Capture the cell that displays the provided text and extract its (x, y) central coordinate. 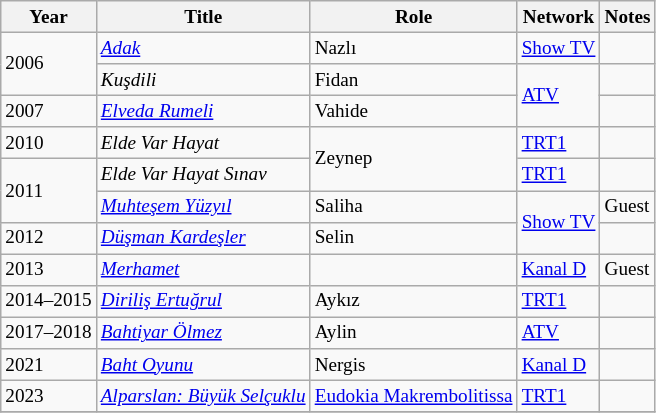
Zeynep (414, 158)
Nergis (414, 365)
Alparslan: Büyük Selçuklu (203, 396)
2014–2015 (49, 301)
Year (49, 17)
Bahtiyar Ölmez (203, 333)
2007 (49, 111)
Diriliş Ertuğrul (203, 301)
2012 (49, 238)
Düşman Kardeşler (203, 238)
Muhteşem Yüzyıl (203, 206)
Saliha (414, 206)
Nazlı (414, 48)
Baht Oyunu (203, 365)
2017–2018 (49, 333)
2021 (49, 365)
2011 (49, 190)
Role (414, 17)
Network (558, 17)
Title (203, 17)
Selin (414, 238)
Fidan (414, 80)
Adak (203, 48)
Elde Var Hayat (203, 143)
Elde Var Hayat Sınav (203, 175)
Kuşdili (203, 80)
Merhamet (203, 270)
2013 (49, 270)
Elveda Rumeli (203, 111)
Eudokia Makrembolitissa (414, 396)
Notes (628, 17)
Aylin (414, 333)
2006 (49, 64)
Aykız (414, 301)
2023 (49, 396)
2010 (49, 143)
Vahide (414, 111)
